Find where the given text appears and provide that cell's center as [x, y] coordinate. 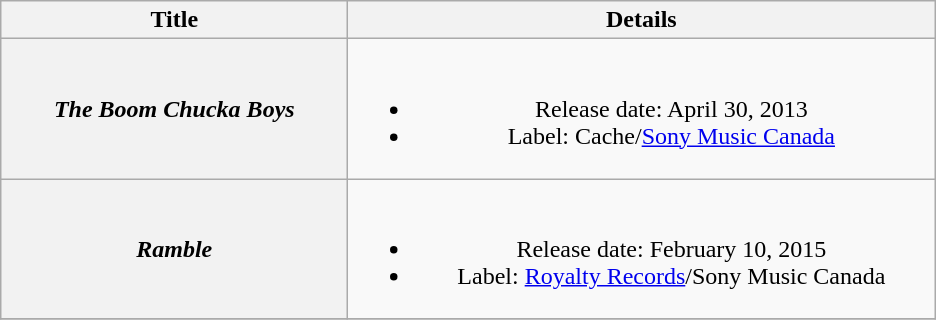
The Boom Chucka Boys [174, 109]
Release date: April 30, 2013Label: Cache/Sony Music Canada [642, 109]
Release date: February 10, 2015Label: Royalty Records/Sony Music Canada [642, 249]
Title [174, 20]
Ramble [174, 249]
Details [642, 20]
